Provide the [x, y] coordinate of the cell's center where the given text is located.  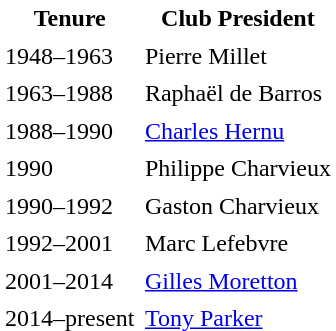
1948–1963 [70, 56]
Charles Hernu [238, 131]
Gaston Charvieux [238, 206]
Club President [238, 18]
1988–1990 [70, 131]
Raphaël de Barros [238, 94]
1990 [70, 168]
Pierre Millet [238, 56]
2001–2014 [70, 281]
Philippe Charvieux [238, 168]
Gilles Moretton [238, 281]
1990–1992 [70, 206]
Marc Lefebvre [238, 244]
1992–2001 [70, 244]
Tenure [70, 18]
1963–1988 [70, 94]
